For the text-containing cell, return its midpoint in (X, Y) coordinate format. 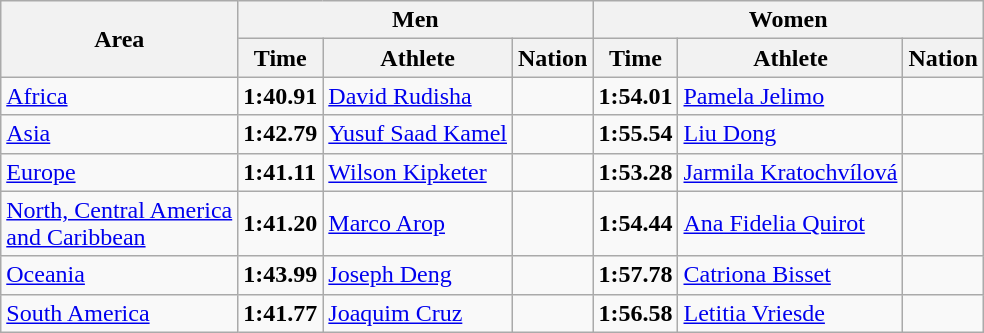
1:56.58 (636, 313)
1:55.54 (636, 134)
South America (120, 313)
Asia (120, 134)
1:57.78 (636, 275)
1:53.28 (636, 172)
1:41.77 (280, 313)
1:42.79 (280, 134)
Men (416, 20)
Jarmila Kratochvílová (790, 172)
Ana Fidelia Quirot (790, 224)
Catriona Bisset (790, 275)
Area (120, 39)
1:54.44 (636, 224)
Yusuf Saad Kamel (418, 134)
Wilson Kipketer (418, 172)
Marco Arop (418, 224)
1:54.01 (636, 96)
Joaquim Cruz (418, 313)
Pamela Jelimo (790, 96)
1:41.11 (280, 172)
Africa (120, 96)
Letitia Vriesde (790, 313)
1:43.99 (280, 275)
Joseph Deng (418, 275)
Oceania (120, 275)
1:41.20 (280, 224)
Women (788, 20)
1:40.91 (280, 96)
Liu Dong (790, 134)
David Rudisha (418, 96)
North, Central America and Caribbean (120, 224)
Europe (120, 172)
